Scan for the cell matching the given text and deliver its (x, y) coordinate at center. 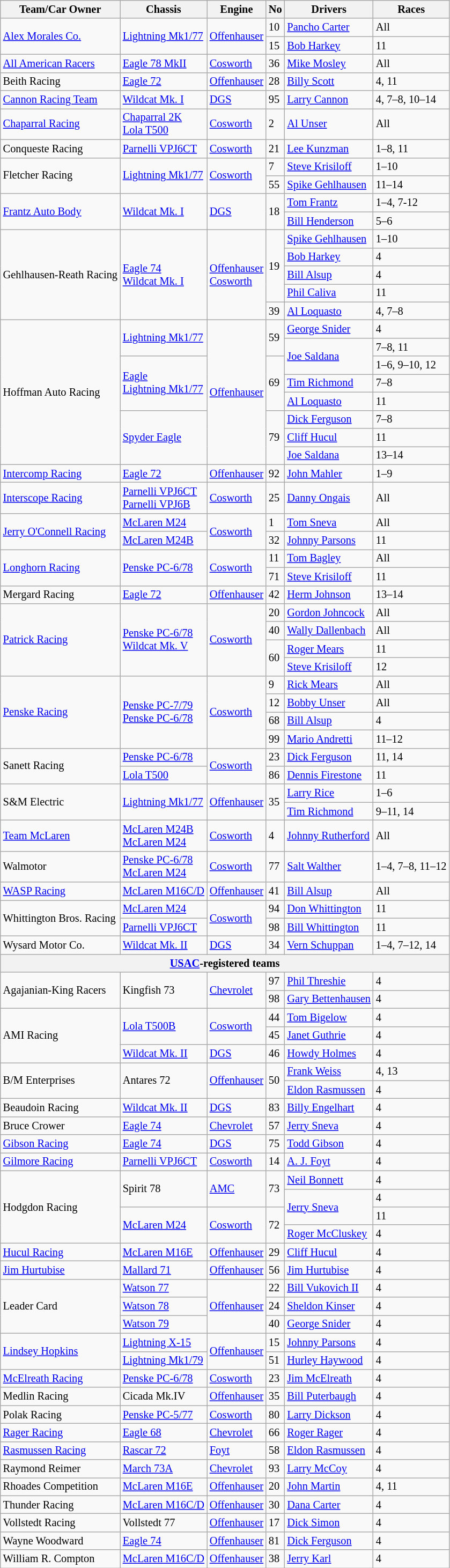
Mallard 71 (164, 1270)
93 (276, 1469)
46 (276, 1053)
21 (276, 149)
45 (276, 1036)
55 (276, 184)
Vern Schuppan (329, 945)
9 (276, 685)
Wysard Motor Co. (60, 945)
73 (276, 1188)
Rascar 72 (164, 1451)
Wayne Woodward (60, 1541)
Herm Johnson (329, 595)
Spyder Eagle (164, 438)
Eagle 68 (164, 1432)
Longhorn Racing (60, 567)
Eagle 74Wildcat Mk. I (164, 275)
All American Racers (60, 63)
58 (276, 1451)
86 (276, 775)
59 (276, 338)
69 (276, 383)
Polak Racing (60, 1415)
Penske PC-6/78Wildcat Mk. V (164, 639)
Mario Andretti (329, 739)
39 (276, 311)
Tom Frantz (329, 203)
A. J. Foyt (329, 1162)
Rick Mears (329, 685)
Penske PC-6/78McLaren M24 (164, 867)
S&M Electric (60, 802)
Todd Gibson (329, 1144)
Frantz Auto Body (60, 211)
Larry McCoy (329, 1469)
50 (276, 1080)
Vollstedt 77 (164, 1522)
38 (276, 1559)
McElreath Racing (60, 1378)
Medlin Racing (60, 1396)
B/M Enterprises (60, 1080)
44 (276, 1017)
Rager Racing (60, 1432)
30 (276, 1505)
Danny Ongais (329, 498)
95 (276, 100)
John Martin (329, 1486)
Wally Dallenbach (329, 631)
Interscope Racing (60, 498)
Chaparral 2KLola T500 (164, 124)
66 (276, 1432)
11–14 (411, 184)
Raymond Reimer (60, 1469)
28 (276, 82)
32 (276, 541)
Dennis Firestone (329, 775)
William R. Compton (60, 1559)
Leader Card (60, 1306)
Lindsey Hopkins (60, 1351)
Eagle 78 MkII (164, 63)
72 (276, 1225)
Sheldon Kinser (329, 1306)
Penske PC-7/79Penske PC-6/78 (164, 712)
Bruce Crower (60, 1126)
Thunder Racing (60, 1505)
Watson 77 (164, 1288)
Pancho Carter (329, 27)
Intercomp Racing (60, 474)
11, 14 (411, 757)
Roger Mears (329, 649)
Parnelli VPJ6CTParnelli VPJ6B (164, 498)
March 73A (164, 1469)
60 (276, 657)
Bill Vukovich II (329, 1288)
92 (276, 474)
Hodgdon Racing (60, 1207)
Beaudoin Racing (60, 1107)
42 (276, 595)
Watson 79 (164, 1324)
Tom Bigelow (329, 1017)
Team/Car Owner (60, 9)
Al Unser (329, 124)
36 (276, 63)
AMC (237, 1188)
Jerry O'Connell Racing (60, 531)
Agajanian-King Racers (60, 990)
Chaparral Racing (60, 124)
79 (276, 438)
18 (276, 211)
51 (276, 1360)
AMI Racing (60, 1035)
4, 7–8 (411, 311)
EagleLightning Mk1/77 (164, 383)
24 (276, 1306)
Gilmore Racing (60, 1162)
Hucul Racing (60, 1252)
USAC-registered teams (225, 963)
Chassis (164, 9)
Alex Morales Co. (60, 36)
Cicada Mk.IV (164, 1396)
1–6, 9–10, 12 (411, 365)
11–12 (411, 739)
Dick Simon (329, 1522)
Beith Racing (60, 82)
Lee Kunzman (329, 149)
94 (276, 909)
Roger Rager (329, 1432)
Spirit 78 (164, 1188)
Rasmussen Racing (60, 1451)
Tom Bagley (329, 558)
Patrick Racing (60, 639)
7–8, 11 (411, 347)
Roger McCluskey (329, 1234)
1–4, 7–8, 11–12 (411, 867)
Jerry Karl (329, 1559)
83 (276, 1107)
Dana Carter (329, 1505)
Watson 78 (164, 1306)
Lightning Mk1/79 (164, 1360)
Team McLaren (60, 835)
Conqueste Racing (60, 149)
68 (276, 721)
99 (276, 739)
Bill Whittington (329, 927)
Kingfish 73 (164, 990)
Penske PC-5/77 (164, 1415)
Cannon Racing Team (60, 100)
Engine (237, 9)
Drivers (329, 9)
77 (276, 867)
Larry Cannon (329, 100)
7 (276, 167)
4, 13 (411, 1071)
22 (276, 1288)
29 (276, 1252)
Larry Dickson (329, 1415)
Sanett Racing (60, 766)
Salt Walther (329, 867)
Penske Racing (60, 712)
OffenhauserCosworth (237, 275)
4, 7–8, 10–14 (411, 100)
1–4, 7-12 (411, 203)
41 (276, 891)
Gary Bettenhausen (329, 999)
Rhoades Competition (60, 1486)
9–11, 14 (411, 811)
Frank Weiss (329, 1071)
Walmotor (60, 867)
19 (276, 266)
Foyt (237, 1451)
Jim McElreath (329, 1378)
Mergard Racing (60, 595)
Fletcher Racing (60, 176)
1 (276, 522)
Lola T500B (164, 1026)
10 (276, 27)
WASP Racing (60, 891)
17 (276, 1522)
75 (276, 1144)
56 (276, 1270)
Mike Mosley (329, 63)
Bobby Unser (329, 703)
57 (276, 1126)
Gordon Johncock (329, 612)
1–4, 7–12, 14 (411, 945)
71 (276, 576)
Janet Guthrie (329, 1036)
Gehlhausen-Reath Racing (60, 275)
Billy Scott (329, 82)
Phil Threshie (329, 981)
2 (276, 124)
McLaren M24B (164, 541)
Neil Bonnett (329, 1180)
Billy Engelhart (329, 1107)
Hurley Haywood (329, 1360)
Larry Rice (329, 793)
1–9 (411, 474)
Lightning X-15 (164, 1342)
97 (276, 981)
14 (276, 1162)
John Mahler (329, 474)
Vollstedt Racing (60, 1522)
Phil Caliva (329, 293)
No (276, 9)
Gibson Racing (60, 1144)
Bill Puterbaugh (329, 1396)
Whittington Bros. Racing (60, 918)
81 (276, 1541)
80 (276, 1415)
Hoffman Auto Racing (60, 391)
Howdy Holmes (329, 1053)
34 (276, 945)
Don Whittington (329, 909)
1–8, 11 (411, 149)
Johnny Rutherford (329, 835)
Bill Henderson (329, 221)
Races (411, 9)
McLaren M24BMcLaren M24 (164, 835)
1–6 (411, 793)
5–6 (411, 221)
25 (276, 498)
Lola T500 (164, 775)
Tom Sneva (329, 522)
Antares 72 (164, 1080)
